Return [x, y] of the center of cell containing provided text 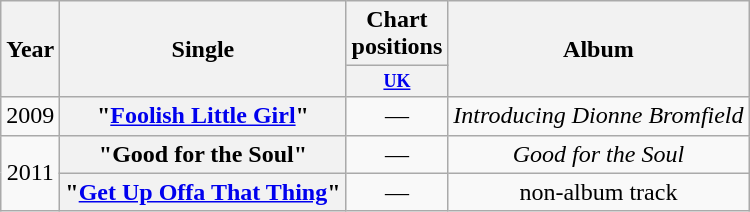
"Foolish Little Girl" [203, 116]
Chart positions [397, 34]
"Good for the Soul" [203, 154]
2011 [30, 173]
Year [30, 49]
Introducing Dionne Bromfield [598, 116]
"Get Up Offa That Thing" [203, 192]
non-album track [598, 192]
Album [598, 49]
UK [397, 82]
Single [203, 49]
2009 [30, 116]
Good for the Soul [598, 154]
